Identify which cell holds the provided text, then report its (X, Y) central coordinate. 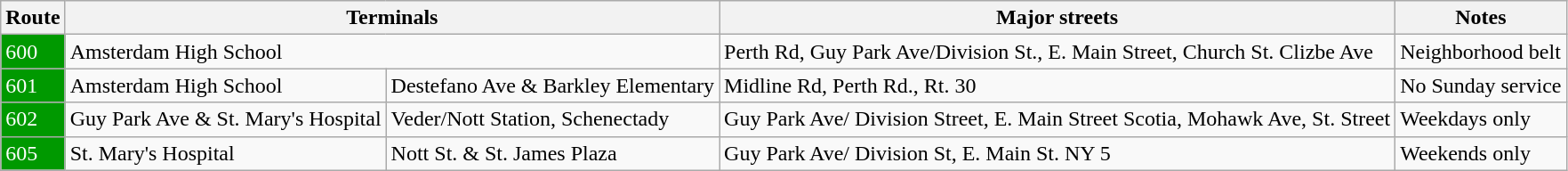
Weekends only (1481, 153)
Perth Rd, Guy Park Ave/Division St., E. Main Street, Church St. Clizbe Ave (1057, 52)
Neighborhood belt (1481, 52)
No Sunday service (1481, 85)
605 (33, 153)
601 (33, 85)
Guy Park Ave/ Division St, E. Main St. NY 5 (1057, 153)
Major streets (1057, 18)
Notes (1481, 18)
Guy Park Ave/ Division Street, E. Main Street Scotia, Mohawk Ave, St. Street (1057, 119)
St. Mary's Hospital (226, 153)
Nott St. & St. James Plaza (552, 153)
Route (33, 18)
Veder/Nott Station, Schenectady (552, 119)
Guy Park Ave & St. Mary's Hospital (226, 119)
Terminals (391, 18)
602 (33, 119)
Destefano Ave & Barkley Elementary (552, 85)
Weekdays only (1481, 119)
Midline Rd, Perth Rd., Rt. 30 (1057, 85)
600 (33, 52)
